Pinpoint the cell where the given text exists, returning its (x, y) midpoint coordinate. 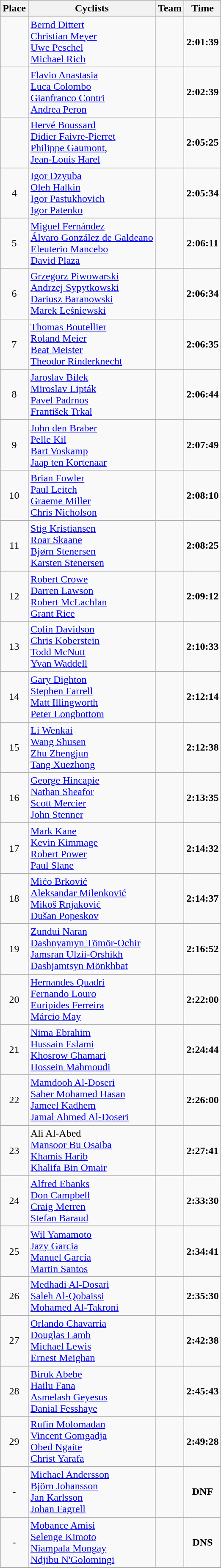
Grzegorz Piwowarski Andrzej Sypytkowski Dariusz Baranowski Marek Leśniewski (91, 294)
2:26:00 (202, 1100)
Ali Al-Abed Mansoor Bu Osaiba Khamis Harib Khalifa Bin Omair (91, 1151)
2:09:12 (202, 596)
15 (14, 748)
2:14:32 (202, 848)
23 (14, 1151)
2:34:41 (202, 1251)
2:06:11 (202, 243)
2:02:39 (202, 92)
2:01:39 (202, 41)
Team (170, 8)
2:22:00 (202, 999)
Cyclists (91, 8)
18 (14, 898)
Jaroslav Bílek Miroslav Lipták Pavel Padrnos František Trkal (91, 395)
20 (14, 999)
2:07:49 (202, 444)
5 (14, 243)
Medhadi Al-Dosari Saleh Al-Qobaissi Mohamed Al-Takroni (91, 1296)
Gary Dighton Stephen Farrell Matt Illingworth Peter Longbottom (91, 697)
27 (14, 1340)
2:16:52 (202, 949)
DNF (202, 1492)
Li Wenkai Wang Shusen Zhu Zhengjun Tang Xuezhong (91, 748)
19 (14, 949)
2:24:44 (202, 1050)
4 (14, 193)
John den Braber Pelle Kil Bart Voskamp Jaap ten Kortenaar (91, 444)
Rufin Molomadan Vincent Gomgadja Obed Ngaite Christ Yarafa (91, 1442)
Mićo Brković Aleksandar Milenković Mikoš Rnjaković Dušan Popeskov (91, 898)
2:06:35 (202, 344)
28 (14, 1391)
Stig Kristiansen Roar Skaane Bjørn Stenersen Karsten Stenersen (91, 545)
Nima Ebrahim Hussain Eslami Khosrow Ghamari Hossein Mahmoudi (91, 1050)
2:49:28 (202, 1442)
2:14:37 (202, 898)
Mark Kane Kevin Kimmage Robert Power Paul Slane (91, 848)
2:45:43 (202, 1391)
21 (14, 1050)
2:35:30 (202, 1296)
11 (14, 545)
2:12:38 (202, 748)
2:13:35 (202, 798)
24 (14, 1201)
2:10:33 (202, 647)
2:08:25 (202, 545)
Place (14, 8)
16 (14, 798)
Mobance Amisi Selenge Kimoto Niampala Mongay Ndjibu N'Golomingi (91, 1543)
7 (14, 344)
26 (14, 1296)
25 (14, 1251)
Flavio Anastasia Luca Colombo Gianfranco Contri Andrea Peron (91, 92)
2:06:44 (202, 395)
29 (14, 1442)
Robert Crowe Darren Lawson Robert McLachlan Grant Rice (91, 596)
12 (14, 596)
Biruk Abebe Hailu Fana Asmelash Geyesus Danial Fesshaye (91, 1391)
Orlando Chavarria Douglas Lamb Michael Lewis Ernest Meighan (91, 1340)
17 (14, 848)
Mamdooh Al-Doseri Saber Mohamed Hasan Jameel Kadhem Jamal Ahmed Al-Doseri (91, 1100)
George Hincapie Nathan Sheafor Scott Mercier John Stenner (91, 798)
Bernd Dittert Christian MeyerUwe PeschelMichael Rich (91, 41)
2:06:34 (202, 294)
Time (202, 8)
Brian Fowler Paul Leitch Graeme Miller Chris Nicholson (91, 495)
Hervé BoussardDidier Faivre-PierretPhilippe Gaumont,Jean-Louis Harel (91, 142)
Thomas Boutellier Roland Meier Beat Meister Theodor Rinderknecht (91, 344)
2:08:10 (202, 495)
2:27:41 (202, 1151)
Miguel Fernández Álvaro González de Galdeano Eleuterio Mancebo David Plaza (91, 243)
Alfred Ebanks Don Campbell Craig Merren Stefan Baraud (91, 1201)
2:05:25 (202, 142)
8 (14, 395)
Hernandes Quadri Fernando Louro Euripides Ferreira Márcio May (91, 999)
DNS (202, 1543)
Wil Yamamoto Jazy Garcia Manuel García Martin Santos (91, 1251)
2:42:38 (202, 1340)
Michael Andersson Björn Johansson Jan Karlsson Johan Fagrell (91, 1492)
14 (14, 697)
22 (14, 1100)
Zundui Naran Dashnyamyn Tömör-Ochir Jamsran Ulzii-Orshikh Dashjamtsyn Mönkhbat (91, 949)
2:05:34 (202, 193)
Colin Davidson Chris Koberstein Todd McNutt Yvan Waddell (91, 647)
2:33:30 (202, 1201)
10 (14, 495)
6 (14, 294)
Igor Dzyuba Oleh Halkin Igor Pastukhovich Igor Patenko (91, 193)
9 (14, 444)
2:12:14 (202, 697)
13 (14, 647)
